Search for the cell housing the specified text and yield its (X, Y) center coordinate. 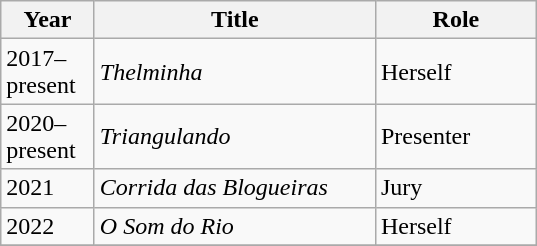
Presenter (456, 136)
Jury (456, 188)
Role (456, 20)
Year (48, 20)
2022 (48, 226)
Triangulando (234, 136)
2017–present (48, 72)
Corrida das Blogueiras (234, 188)
Thelminha (234, 72)
O Som do Rio (234, 226)
2021 (48, 188)
2020–present (48, 136)
Title (234, 20)
